For the text-containing cell, return its midpoint in (x, y) coordinate format. 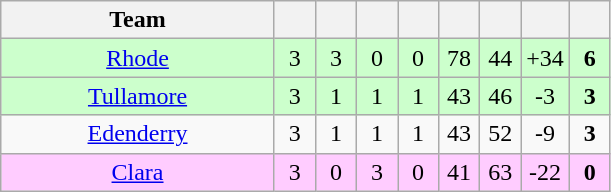
+34 (546, 58)
-3 (546, 96)
-9 (546, 134)
Tullamore (138, 96)
46 (500, 96)
-22 (546, 172)
Team (138, 20)
Clara (138, 172)
Edenderry (138, 134)
63 (500, 172)
44 (500, 58)
6 (590, 58)
52 (500, 134)
Rhode (138, 58)
41 (460, 172)
78 (460, 58)
